Return [X, Y] of the center of cell containing provided text 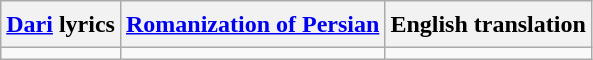
Dari lyrics [61, 24]
English translation [488, 24]
Romanization of Persian [252, 24]
